Scan for the cell matching the given text and deliver its (X, Y) coordinate at center. 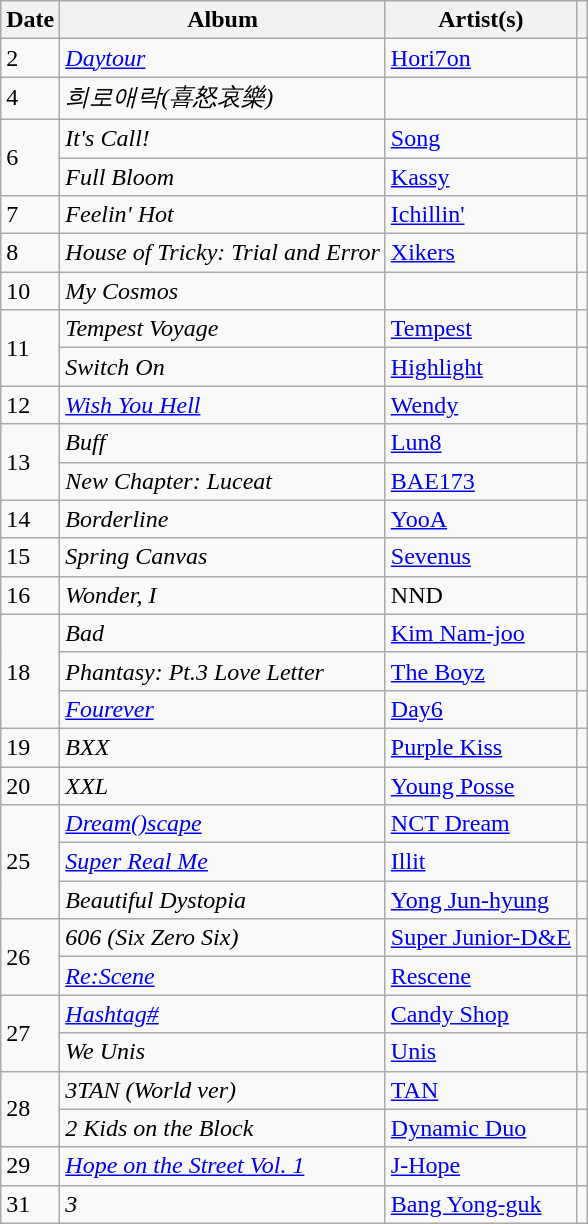
Spring Canvas (223, 557)
Sevenus (480, 557)
Highlight (480, 367)
Tempest Voyage (223, 329)
We Unis (223, 1052)
18 (30, 671)
Feelin' Hot (223, 215)
Phantasy: Pt.3 Love Letter (223, 671)
2 Kids on the Block (223, 1128)
27 (30, 1033)
Daytour (223, 58)
19 (30, 747)
4 (30, 98)
13 (30, 462)
Dynamic Duo (480, 1128)
Wendy (480, 405)
New Chapter: Luceat (223, 481)
Wonder, I (223, 595)
11 (30, 348)
YooA (480, 519)
Day6 (480, 709)
3 (223, 1204)
Buff (223, 443)
20 (30, 785)
Ichillin' (480, 215)
Album (223, 20)
Borderline (223, 519)
BXX (223, 747)
House of Tricky: Trial and Error (223, 253)
Rescene (480, 976)
8 (30, 253)
7 (30, 215)
BAE173 (480, 481)
The Boyz (480, 671)
Re:Scene (223, 976)
Lun8 (480, 443)
15 (30, 557)
Yong Jun-hyung (480, 900)
Bang Yong-guk (480, 1204)
Switch On (223, 367)
Hope on the Street Vol. 1 (223, 1166)
28 (30, 1109)
Beautiful Dystopia (223, 900)
It's Call! (223, 138)
Xikers (480, 253)
16 (30, 595)
Young Posse (480, 785)
Purple Kiss (480, 747)
J-Hope (480, 1166)
25 (30, 862)
Kassy (480, 177)
Hashtag# (223, 1014)
My Cosmos (223, 291)
XXL (223, 785)
Bad (223, 633)
Full Bloom (223, 177)
Tempest (480, 329)
Date (30, 20)
Dream()scape (223, 824)
Kim Nam-joo (480, 633)
Candy Shop (480, 1014)
희로애락(喜怒哀樂) (223, 98)
NCT Dream (480, 824)
10 (30, 291)
NND (480, 595)
Unis (480, 1052)
Illit (480, 862)
Artist(s) (480, 20)
Fourever (223, 709)
Song (480, 138)
29 (30, 1166)
31 (30, 1204)
14 (30, 519)
3TAN (World ver) (223, 1090)
Super Real Me (223, 862)
2 (30, 58)
12 (30, 405)
TAN (480, 1090)
Super Junior-D&E (480, 938)
Wish You Hell (223, 405)
26 (30, 957)
606 (Six Zero Six) (223, 938)
6 (30, 157)
Hori7on (480, 58)
